Provide the (X, Y) coordinate of the cell's center where the given text is located.  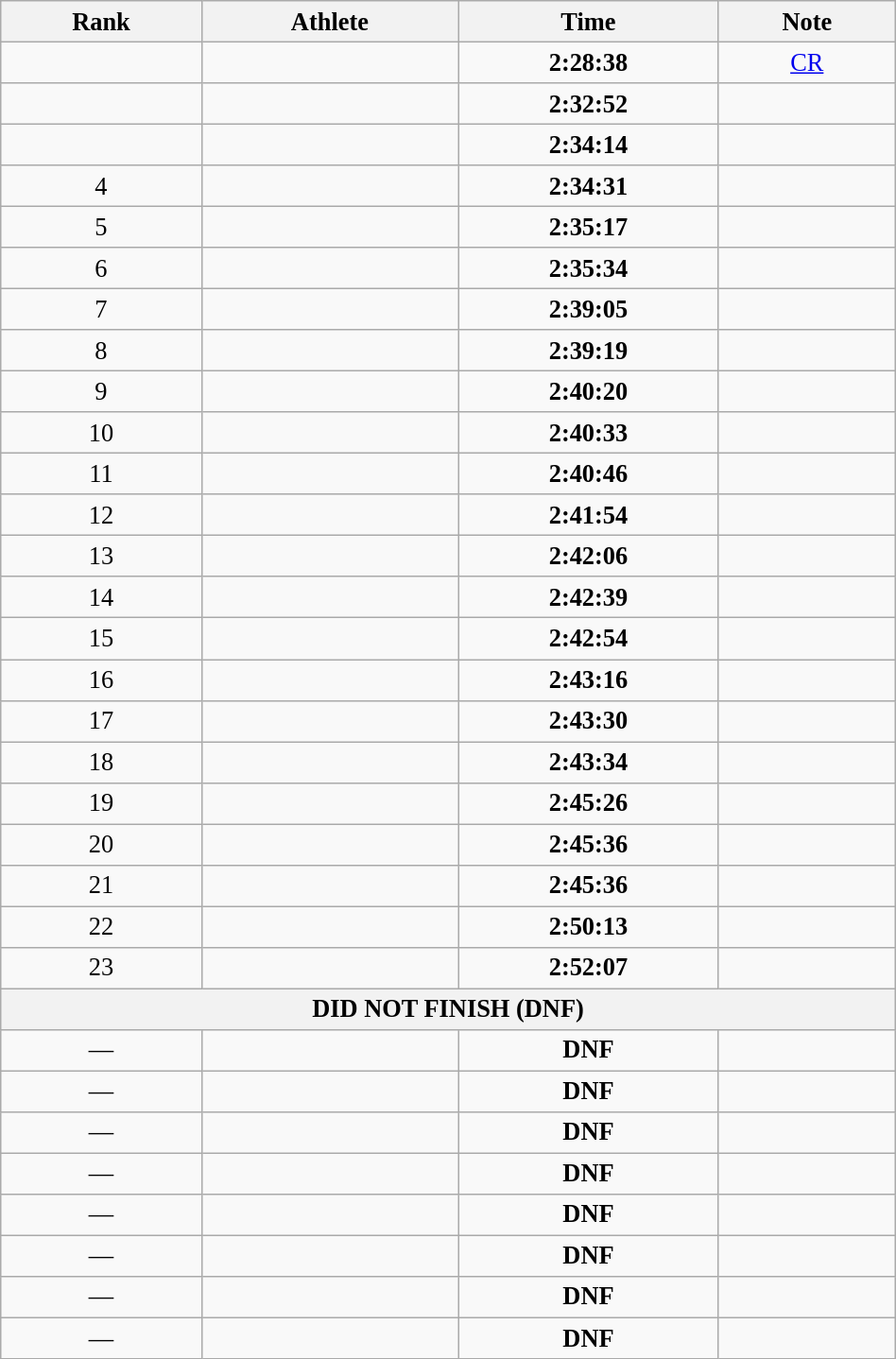
2:39:05 (589, 309)
2:40:33 (589, 433)
2:50:13 (589, 926)
Athlete (329, 21)
2:43:34 (589, 762)
Note (807, 21)
Time (589, 21)
CR (807, 62)
2:40:46 (589, 473)
18 (101, 762)
2:34:14 (589, 145)
17 (101, 721)
2:32:52 (589, 103)
2:35:17 (589, 227)
DID NOT FINISH (DNF) (448, 1008)
2:28:38 (589, 62)
20 (101, 844)
2:41:54 (589, 515)
12 (101, 515)
Rank (101, 21)
13 (101, 556)
2:42:54 (589, 639)
16 (101, 679)
2:43:30 (589, 721)
2:52:07 (589, 968)
2:40:20 (589, 391)
7 (101, 309)
9 (101, 391)
21 (101, 886)
23 (101, 968)
4 (101, 186)
8 (101, 351)
22 (101, 926)
6 (101, 268)
2:35:34 (589, 268)
2:43:16 (589, 679)
15 (101, 639)
2:39:19 (589, 351)
14 (101, 597)
2:42:39 (589, 597)
10 (101, 433)
5 (101, 227)
2:45:26 (589, 803)
11 (101, 473)
19 (101, 803)
2:42:06 (589, 556)
2:34:31 (589, 186)
